Return the [X, Y] coordinate for the center point of the cell that contains the specified text.  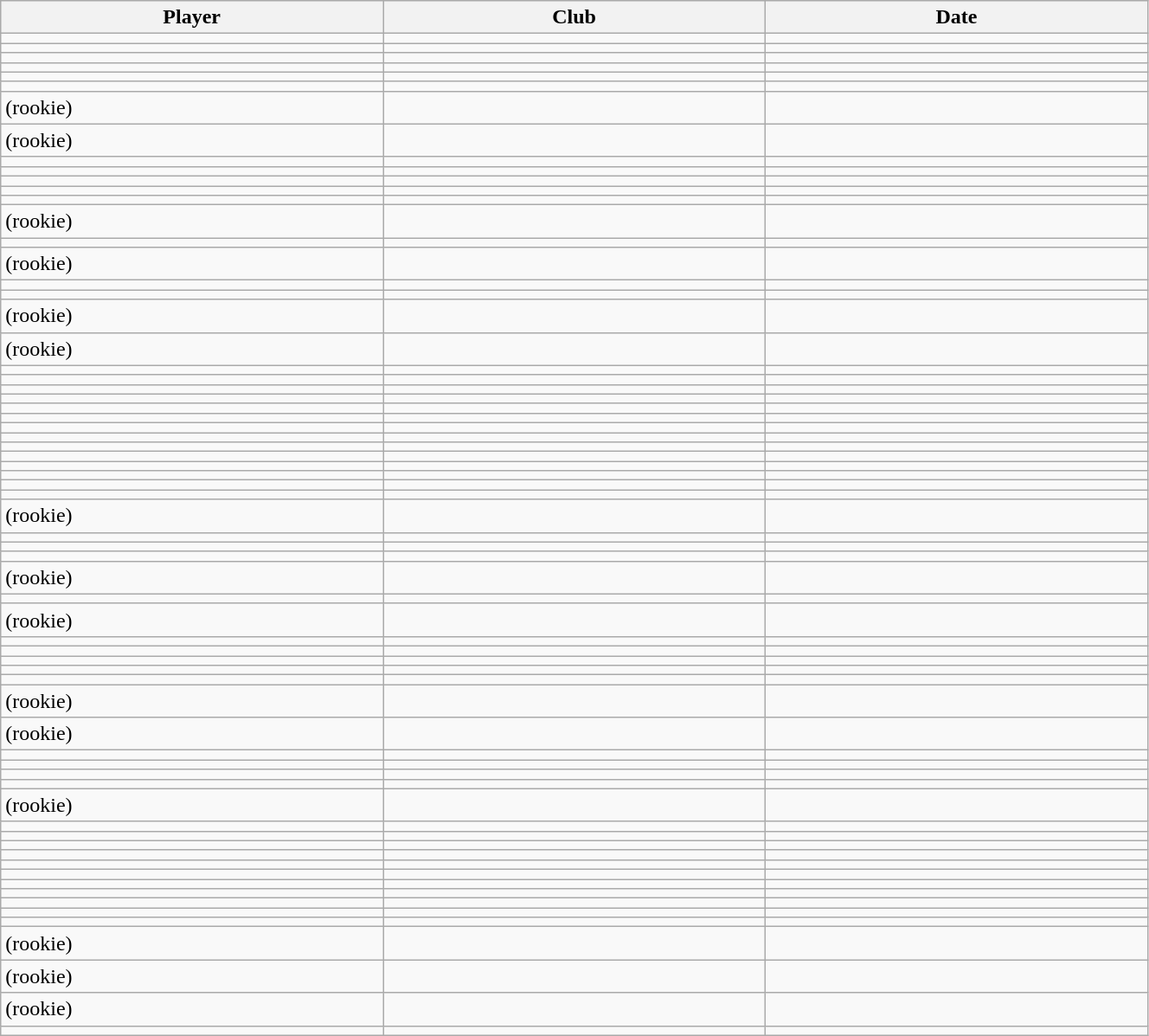
Club [574, 17]
Date [957, 17]
Player [192, 17]
